Output the (x, y) coordinate of the center of the cell containing the given text.  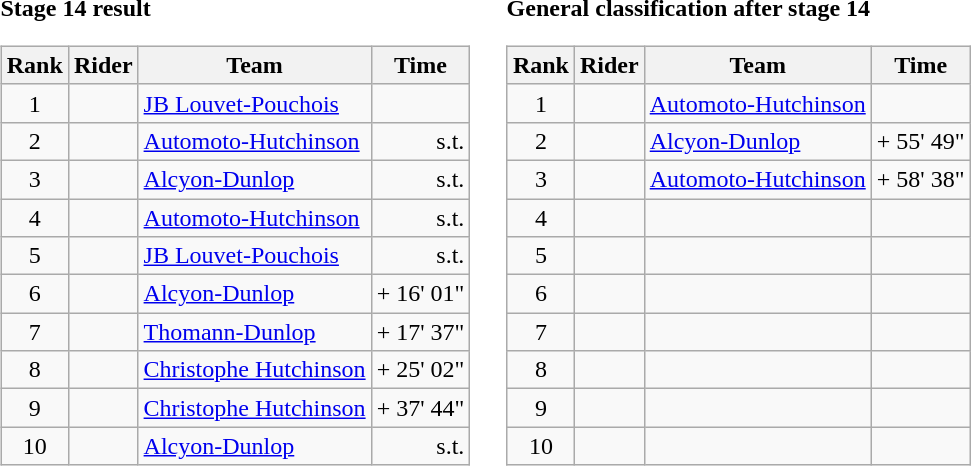
+ 55' 49" (920, 141)
+ 17' 37" (420, 332)
+ 16' 01" (420, 294)
Thomann-Dunlop (254, 332)
+ 58' 38" (920, 179)
+ 25' 02" (420, 370)
+ 37' 44" (420, 408)
